Determine the (x, y) coordinate at the center of the cell enclosing the given text.  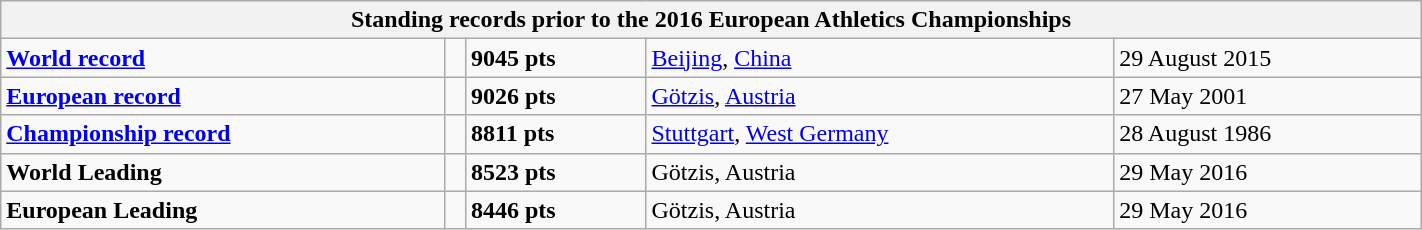
European Leading (223, 210)
Stuttgart, West Germany (880, 134)
28 August 1986 (1268, 134)
World Leading (223, 172)
8523 pts (556, 172)
Championship record (223, 134)
8811 pts (556, 134)
8446 pts (556, 210)
World record (223, 58)
27 May 2001 (1268, 96)
Standing records prior to the 2016 European Athletics Championships (711, 20)
9026 pts (556, 96)
29 August 2015 (1268, 58)
9045 pts (556, 58)
Beijing, China (880, 58)
European record (223, 96)
